Identify which cell holds the provided text, then report its [X, Y] central coordinate. 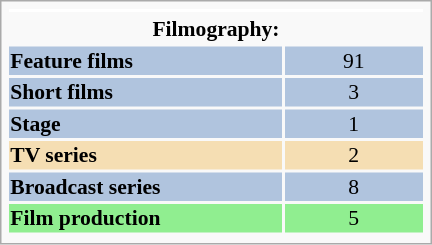
91 [354, 60]
1 [354, 123]
8 [354, 186]
Broadcast series [146, 186]
5 [354, 218]
Film production [146, 218]
TV series [146, 155]
3 [354, 92]
Short films [146, 92]
2 [354, 155]
Feature films [146, 60]
Stage [146, 123]
Filmography: [216, 29]
